Provide the (x, y) coordinate of the cell's center where the given text is located.  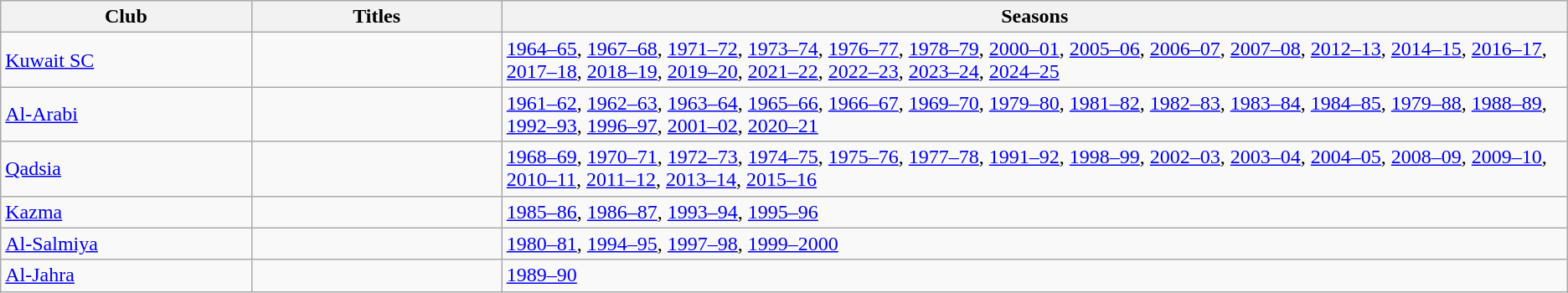
1980–81, 1994–95, 1997–98, 1999–2000 (1034, 244)
Kuwait SC (126, 60)
Al-Jahra (126, 275)
Kazma (126, 212)
1985–86, 1986–87, 1993–94, 1995–96 (1034, 212)
Club (126, 17)
Al-Arabi (126, 114)
Titles (377, 17)
Al-Salmiya (126, 244)
Seasons (1034, 17)
Qadsia (126, 169)
1989–90 (1034, 275)
